Locate the cell with the specified text and output its [x, y] center coordinate. 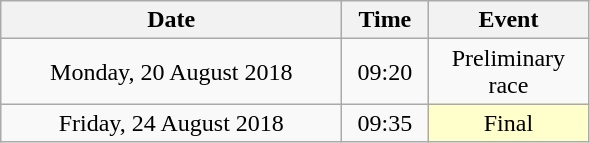
Final [508, 123]
Preliminary race [508, 72]
Monday, 20 August 2018 [172, 72]
09:20 [385, 72]
Event [508, 20]
Friday, 24 August 2018 [172, 123]
Date [172, 20]
Time [385, 20]
09:35 [385, 123]
